Output the (x, y) coordinate of the center of the cell containing the given text.  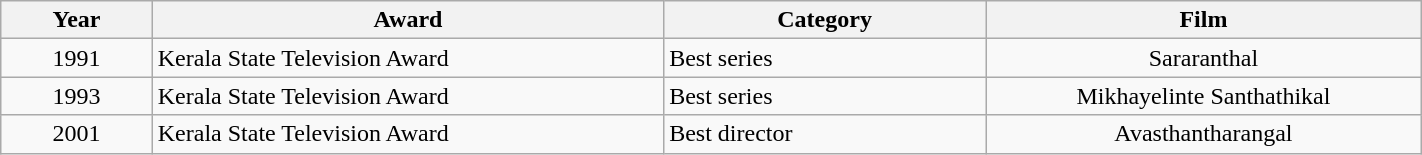
Film (1204, 20)
Category (825, 20)
Mikhayelinte Santhathikal (1204, 96)
1993 (77, 96)
1991 (77, 58)
Best director (825, 134)
Sararanthal (1204, 58)
Year (77, 20)
Avasthantharangal (1204, 134)
Award (408, 20)
2001 (77, 134)
